Extract the [X, Y] coordinate from the center of the cell holding the provided text.  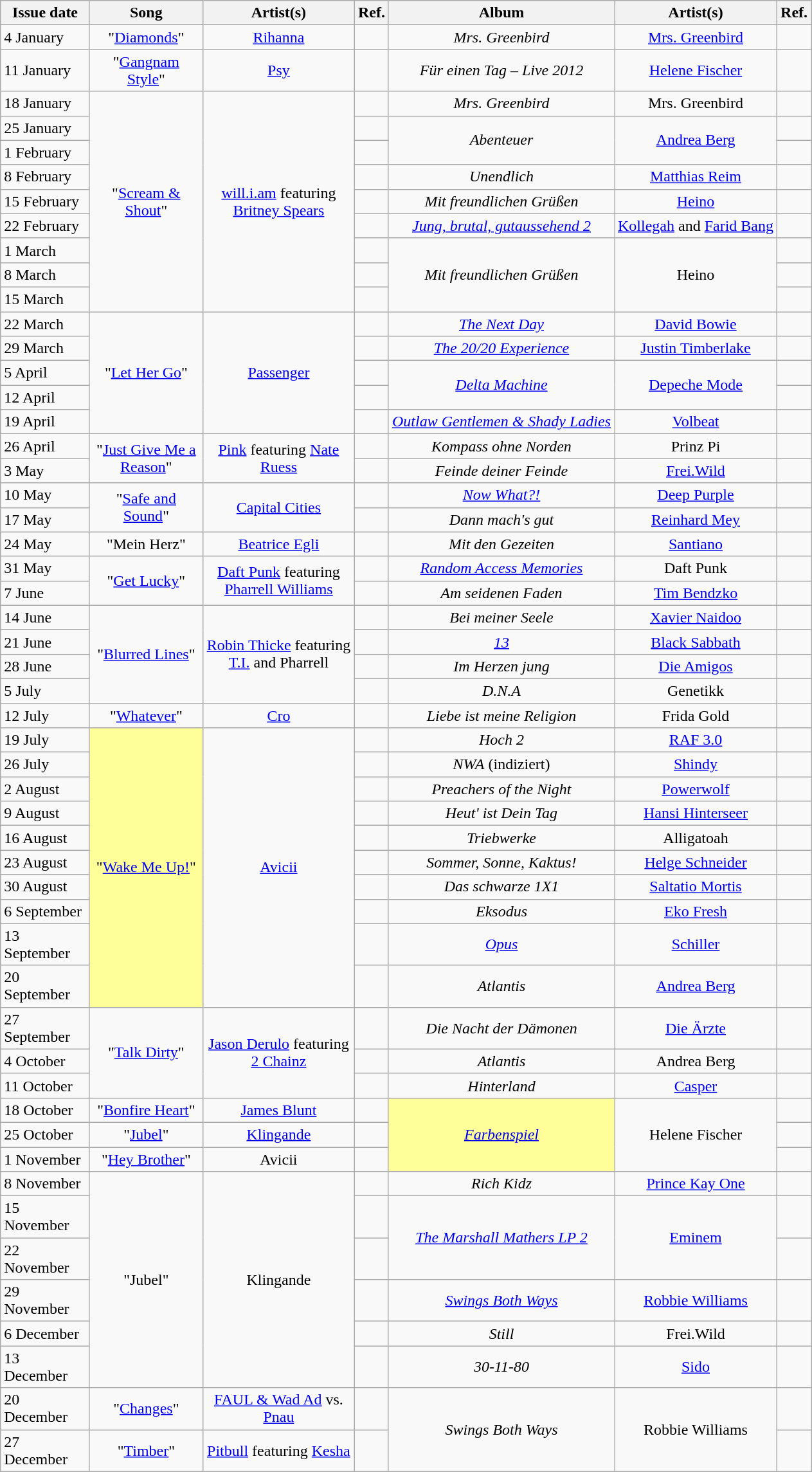
Powerwolf [696, 789]
Casper [696, 1086]
Am seidenen Faden [501, 593]
Psy [278, 71]
"Whatever" [146, 716]
Sido [696, 1367]
The Next Day [501, 323]
Xavier Naidoo [696, 617]
"Let Her Go" [146, 372]
20 December [45, 1408]
Dann mach's gut [501, 520]
Outlaw Gentlemen & Shady Ladies [501, 422]
24 May [45, 544]
RAF 3.0 [696, 740]
19 July [45, 740]
13 September [45, 944]
"Changes" [146, 1408]
Genetikk [696, 691]
The Marshall Mathers LP 2 [501, 1238]
"Gangnam Style" [146, 71]
26 April [45, 446]
5 April [45, 373]
Abenteuer [501, 140]
Rich Kidz [501, 1184]
29 November [45, 1300]
Random Access Memories [501, 568]
The 20/20 Experience [501, 349]
16 August [45, 838]
James Blunt [278, 1110]
"Scream & Shout" [146, 202]
Passenger [278, 372]
Prinz Pi [696, 446]
15 February [45, 201]
Pink featuring Nate Ruess [278, 459]
Hansi Hinterseer [696, 813]
Deep Purple [696, 495]
Album [501, 13]
Rihanna [278, 37]
Feinde deiner Feinde [501, 471]
Eko Fresh [696, 911]
9 August [45, 813]
Die Nacht der Dämonen [501, 1028]
"Mein Herz" [146, 544]
Justin Timberlake [696, 349]
20 September [45, 986]
13 [501, 642]
Daft Punk [696, 568]
Santiano [696, 544]
27 September [45, 1028]
Das schwarze 1X1 [501, 887]
25 October [45, 1134]
Beatrice Egli [278, 544]
23 August [45, 862]
6 December [45, 1334]
Jason Derulo featuring 2 Chainz [278, 1052]
Now What?! [501, 495]
7 June [45, 593]
NWA (indiziert) [501, 765]
Robin Thicke featuring T.I. and Pharrell [278, 654]
"Talk Dirty" [146, 1052]
4 January [45, 37]
"Just Give Me a Reason" [146, 459]
"Wake Me Up!" [146, 868]
12 July [45, 716]
17 May [45, 520]
5 July [45, 691]
19 April [45, 422]
8 February [45, 177]
8 November [45, 1184]
Still [501, 1334]
Matthias Reim [696, 177]
"Safe and Sound" [146, 507]
Unendlich [501, 177]
14 June [45, 617]
22 March [45, 323]
Saltatio Mortis [696, 887]
Pitbull featuring Kesha [278, 1451]
Song [146, 13]
Im Herzen jung [501, 666]
4 October [45, 1061]
10 May [45, 495]
Capital Cities [278, 507]
3 May [45, 471]
Kompass ohne Norden [501, 446]
12 April [45, 397]
Shindy [696, 765]
Bei meiner Seele [501, 617]
Heut' ist Dein Tag [501, 813]
Preachers of the Night [501, 789]
Delta Machine [501, 385]
Für einen Tag – Live 2012 [501, 71]
Cro [278, 716]
8 March [45, 275]
Frida Gold [696, 716]
29 March [45, 349]
22 November [45, 1259]
Opus [501, 944]
Prince Kay One [696, 1184]
Triebwerke [501, 838]
Kollegah and Farid Bang [696, 226]
22 February [45, 226]
Volbeat [696, 422]
28 June [45, 666]
FAUL & Wad Ad vs. Pnau [278, 1408]
13 December [45, 1367]
Mit den Gezeiten [501, 544]
Issue date [45, 13]
"Blurred Lines" [146, 654]
Eksodus [501, 911]
30-11-80 [501, 1367]
Die Amigos [696, 666]
15 March [45, 299]
1 March [45, 250]
Sommer, Sonne, Kaktus! [501, 862]
Daft Punk featuring Pharrell Williams [278, 581]
25 January [45, 128]
21 June [45, 642]
Liebe ist meine Religion [501, 716]
Alligatoah [696, 838]
"Timber" [146, 1451]
"Diamonds" [146, 37]
"Bonfire Heart" [146, 1110]
31 May [45, 568]
David Bowie [696, 323]
26 July [45, 765]
Helge Schneider [696, 862]
Depeche Mode [696, 385]
Reinhard Mey [696, 520]
Hinterland [501, 1086]
D.N.A [501, 691]
30 August [45, 887]
18 January [45, 104]
Eminem [696, 1238]
"Hey Brother" [146, 1159]
11 January [45, 71]
Jung, brutal, gutaussehend 2 [501, 226]
18 October [45, 1110]
Farbenspiel [501, 1134]
6 September [45, 911]
2 August [45, 789]
will.i.am featuring Britney Spears [278, 202]
Die Ärzte [696, 1028]
11 October [45, 1086]
1 November [45, 1159]
Hoch 2 [501, 740]
Black Sabbath [696, 642]
Schiller [696, 944]
"Get Lucky" [146, 581]
27 December [45, 1451]
Tim Bendzko [696, 593]
1 February [45, 152]
15 November [45, 1217]
